Return the (X, Y) coordinate for the center point of the cell that contains the specified text.  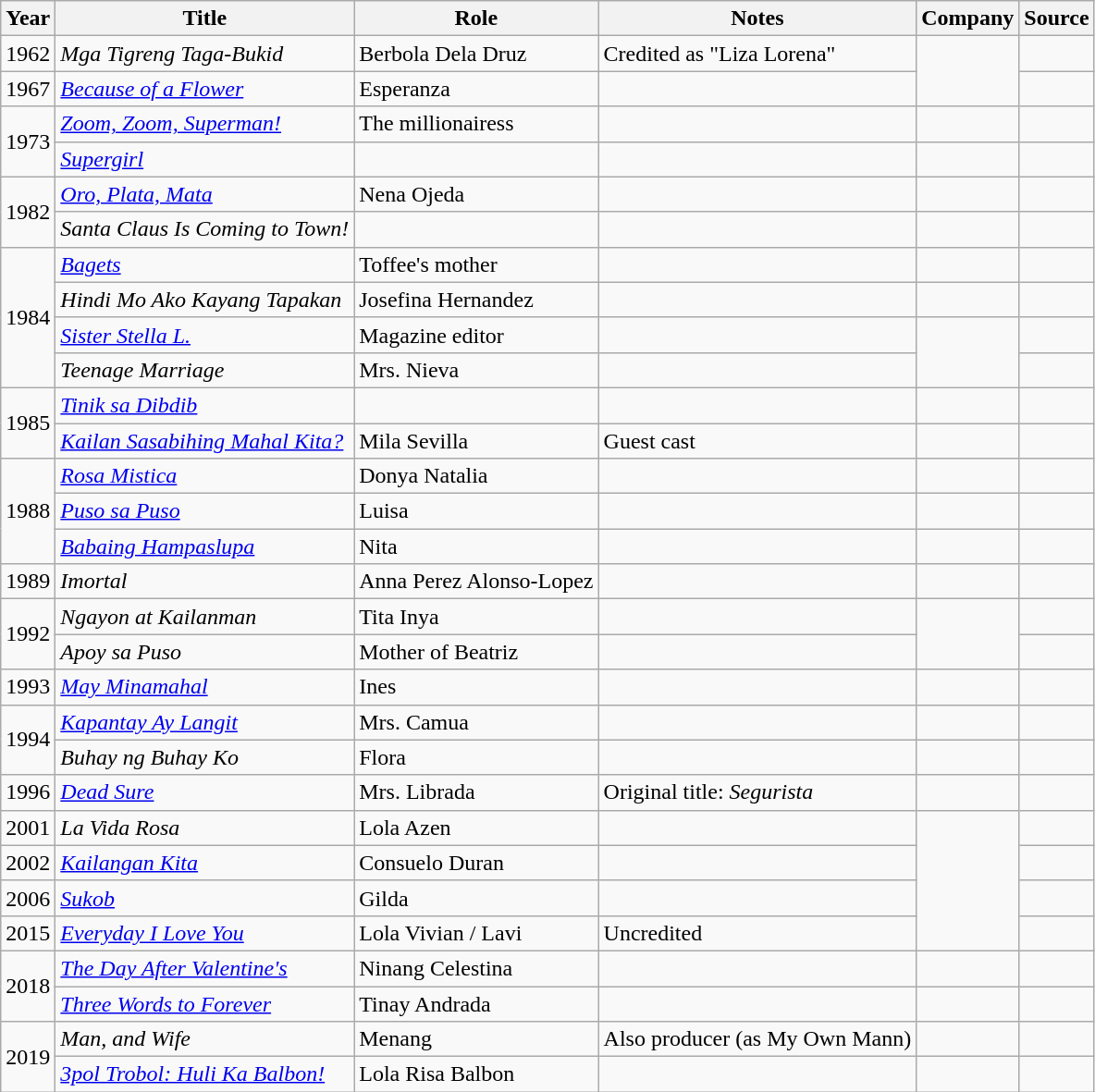
2019 (28, 1057)
The Day After Valentine's (205, 968)
2001 (28, 828)
Mila Sevilla (476, 441)
1992 (28, 634)
Babaing Hampaslupa (205, 546)
1993 (28, 687)
1967 (28, 89)
Tinay Andrada (476, 1003)
Gilda (476, 898)
3pol Trobol: Huli Ka Balbon! (205, 1074)
Flora (476, 757)
Guest cast (757, 441)
2006 (28, 898)
1994 (28, 740)
Lola Azen (476, 828)
1996 (28, 792)
Year (28, 18)
Ines (476, 687)
Mrs. Nieva (476, 370)
Teenage Marriage (205, 370)
Uncredited (757, 933)
Toffee's mother (476, 264)
Rosa Mistica (205, 476)
1984 (28, 317)
Mrs. Librada (476, 792)
Lola Vivian / Lavi (476, 933)
Consuelo Duran (476, 863)
1988 (28, 511)
Kapantay Ay Langit (205, 722)
1989 (28, 582)
Source (1056, 18)
Tita Inya (476, 617)
Berbola Dela Druz (476, 54)
Sukob (205, 898)
Josefina Hernandez (476, 300)
Bagets (205, 264)
Nita (476, 546)
Notes (757, 18)
Santa Claus Is Coming to Town! (205, 229)
Sister Stella L. (205, 335)
Credited as "Liza Lorena" (757, 54)
Nena Ojeda (476, 194)
La Vida Rosa (205, 828)
1973 (28, 141)
2015 (28, 933)
The millionairess (476, 124)
Ngayon at Kailanman (205, 617)
Buhay ng Buhay Ko (205, 757)
Apoy sa Puso (205, 652)
Title (205, 18)
Company (967, 18)
Kailan Sasabihing Mahal Kita? (205, 441)
1982 (28, 212)
1962 (28, 54)
Lola Risa Balbon (476, 1074)
Imortal (205, 582)
Man, and Wife (205, 1039)
1985 (28, 423)
Puso sa Puso (205, 511)
Oro, Plata, Mata (205, 194)
Everyday I Love You (205, 933)
Luisa (476, 511)
Donya Natalia (476, 476)
2002 (28, 863)
Role (476, 18)
Kailangan Kita (205, 863)
Supergirl (205, 159)
Tinik sa Dibdib (205, 405)
Mrs. Camua (476, 722)
Esperanza (476, 89)
Magazine editor (476, 335)
Original title: Segurista (757, 792)
Zoom, Zoom, Superman! (205, 124)
Mga Tigreng Taga-Bukid (205, 54)
Ninang Celestina (476, 968)
Also producer (as My Own Mann) (757, 1039)
Three Words to Forever (205, 1003)
Because of a Flower (205, 89)
Mother of Beatriz (476, 652)
Menang (476, 1039)
May Minamahal (205, 687)
Dead Sure (205, 792)
Anna Perez Alonso-Lopez (476, 582)
Hindi Mo Ako Kayang Tapakan (205, 300)
2018 (28, 986)
